Return (X, Y) of the center of cell containing provided text 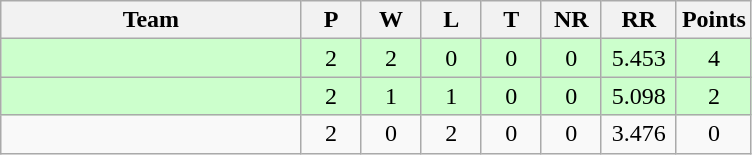
W (391, 20)
Points (714, 20)
NR (571, 20)
T (511, 20)
L (451, 20)
5.098 (638, 96)
P (331, 20)
RR (638, 20)
5.453 (638, 58)
4 (714, 58)
3.476 (638, 134)
Team (151, 20)
